Detect which cell encompasses the target text, then output its [X, Y] center coordinate. 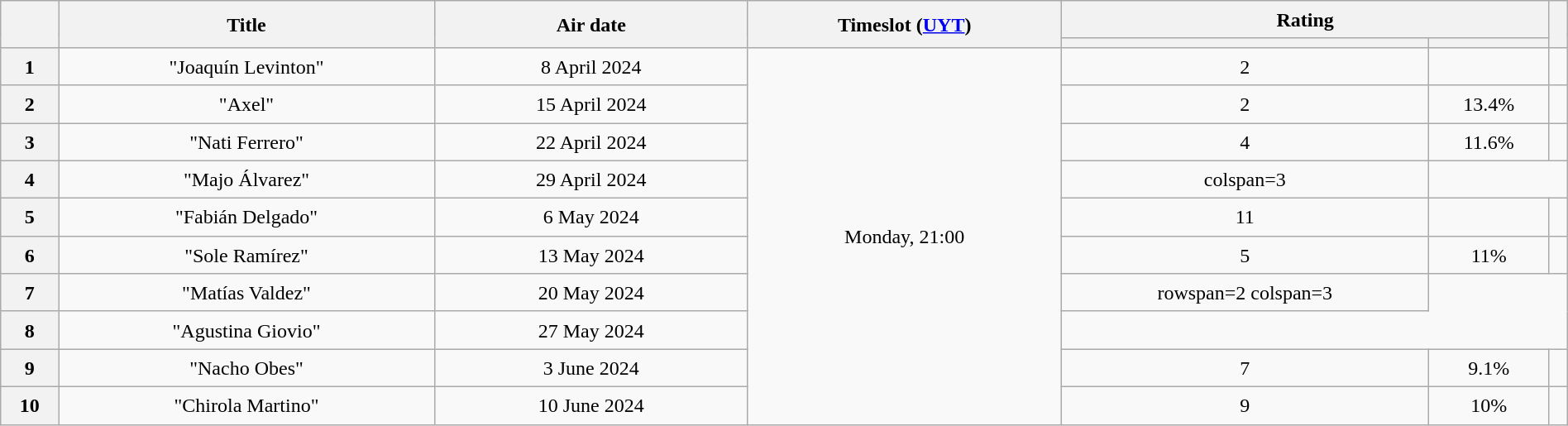
8 [30, 330]
27 May 2024 [590, 330]
"Sole Ramírez" [246, 255]
11 [1245, 218]
6 May 2024 [590, 218]
rowspan=2 colspan=3 [1245, 293]
9.1% [1489, 368]
11.6% [1489, 141]
Monday, 21:00 [905, 236]
13.4% [1489, 104]
13 May 2024 [590, 255]
1 [30, 66]
Rating [1305, 20]
"Joaquín Levinton" [246, 66]
29 April 2024 [590, 179]
8 April 2024 [590, 66]
Air date [590, 25]
"Matías Valdez" [246, 293]
colspan=3 [1245, 179]
"Nacho Obes" [246, 368]
3 June 2024 [590, 368]
15 April 2024 [590, 104]
3 [30, 141]
22 April 2024 [590, 141]
Title [246, 25]
10% [1489, 405]
"Nati Ferrero" [246, 141]
Timeslot (UYT) [905, 25]
20 May 2024 [590, 293]
"Agustina Giovio" [246, 330]
"Axel" [246, 104]
"Majo Álvarez" [246, 179]
"Chirola Martino" [246, 405]
"Fabián Delgado" [246, 218]
10 June 2024 [590, 405]
10 [30, 405]
11% [1489, 255]
6 [30, 255]
